Find where the given text appears and provide that cell's center as (x, y) coordinate. 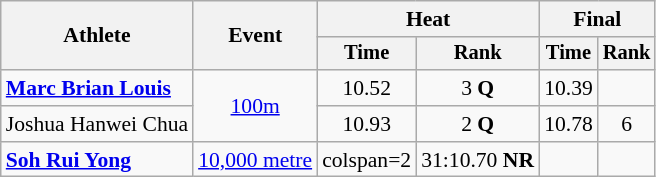
6 (627, 124)
10.52 (366, 88)
Event (255, 36)
10.39 (568, 88)
Marc Brian Louis (97, 88)
100m (255, 106)
2 Q (478, 124)
Final (597, 19)
3 Q (478, 88)
Athlete (97, 36)
Heat (428, 19)
10.93 (366, 124)
10.78 (568, 124)
Joshua Hanwei Chua (97, 124)
